Find where the given text appears and provide that cell's center as [X, Y] coordinate. 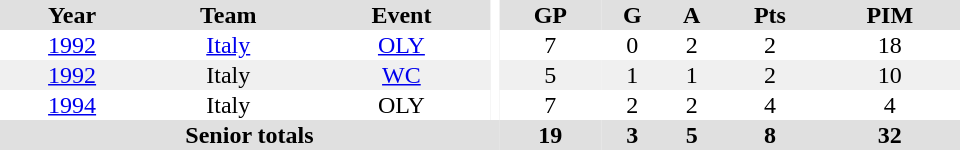
3 [632, 135]
1994 [72, 105]
10 [890, 75]
18 [890, 45]
Team [228, 15]
Year [72, 15]
A [692, 15]
Pts [770, 15]
WC [401, 75]
Event [401, 15]
8 [770, 135]
G [632, 15]
32 [890, 135]
Senior totals [250, 135]
GP [550, 15]
PIM [890, 15]
19 [550, 135]
0 [632, 45]
